Find where the given text appears and provide that cell's center as (x, y) coordinate. 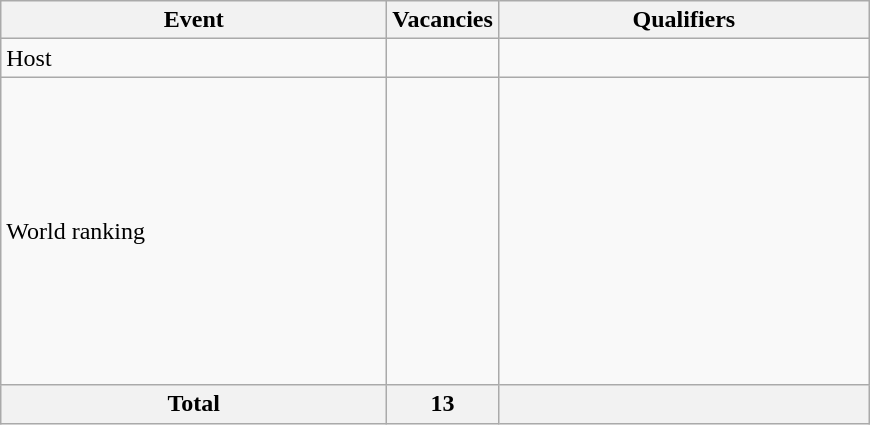
Event (194, 20)
13 (443, 404)
Vacancies (443, 20)
Total (194, 404)
Qualifiers (684, 20)
World ranking (194, 231)
Host (194, 58)
